For the text-containing cell, return its midpoint in (X, Y) coordinate format. 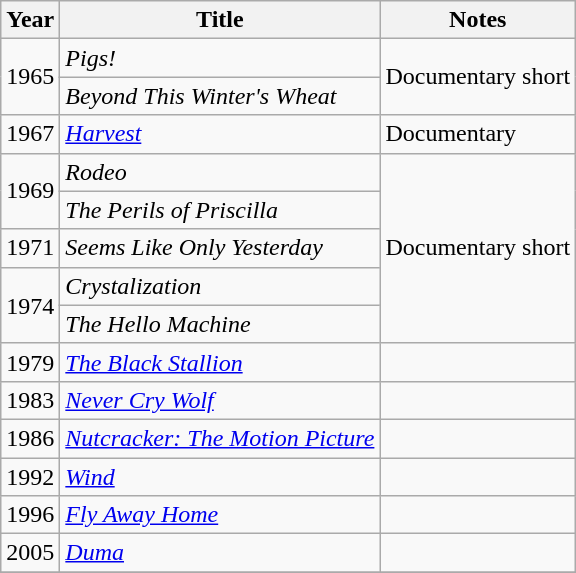
Duma (220, 553)
1965 (30, 77)
1971 (30, 248)
Seems Like Only Yesterday (220, 248)
The Black Stallion (220, 362)
2005 (30, 553)
1983 (30, 400)
Notes (478, 20)
1974 (30, 305)
1992 (30, 477)
Never Cry Wolf (220, 400)
The Hello Machine (220, 324)
1967 (30, 134)
Nutcracker: The Motion Picture (220, 438)
1969 (30, 191)
Harvest (220, 134)
1996 (30, 515)
Crystalization (220, 286)
Beyond This Winter's Wheat (220, 96)
Pigs! (220, 58)
1979 (30, 362)
Rodeo (220, 172)
Fly Away Home (220, 515)
Documentary (478, 134)
The Perils of Priscilla (220, 210)
Title (220, 20)
Year (30, 20)
Wind (220, 477)
1986 (30, 438)
